Capture the cell that displays the provided text and extract its [x, y] central coordinate. 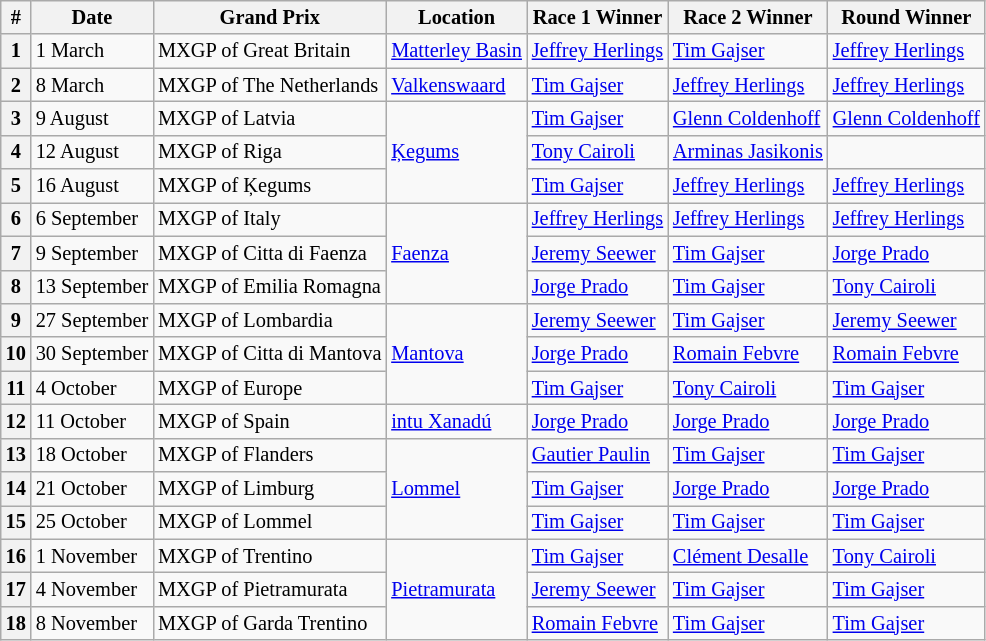
Valkenswaard [456, 85]
Race 1 Winner [598, 17]
16 [16, 556]
Clément Desalle [748, 556]
4 November [92, 589]
Ķegums [456, 152]
16 August [92, 186]
6 September [92, 219]
Gautier Paulin [598, 455]
3 [16, 118]
MXGP of Europe [270, 388]
MXGP of Latvia [270, 118]
MXGP of Garda Trentino [270, 623]
MXGP of Ķegums [270, 186]
Race 2 Winner [748, 17]
18 October [92, 455]
MXGP of Spain [270, 421]
MXGP of Limburg [270, 489]
MXGP of The Netherlands [270, 85]
17 [16, 589]
6 [16, 219]
Matterley Basin [456, 51]
9 [16, 320]
MXGP of Trentino [270, 556]
8 November [92, 623]
Date [92, 17]
MXGP of Citta di Mantova [270, 354]
# [16, 17]
intu Xanadú [456, 421]
Location [456, 17]
Arminas Jasikonis [748, 152]
7 [16, 253]
5 [16, 186]
MXGP of Lombardia [270, 320]
13 September [92, 287]
9 September [92, 253]
18 [16, 623]
Mantova [456, 354]
MXGP of Lommel [270, 522]
MXGP of Pietramurata [270, 589]
30 September [92, 354]
11 October [92, 421]
MXGP of Emilia Romagna [270, 287]
12 August [92, 152]
15 [16, 522]
Grand Prix [270, 17]
Faenza [456, 252]
11 [16, 388]
MXGP of Citta di Faenza [270, 253]
21 October [92, 489]
25 October [92, 522]
Round Winner [906, 17]
8 March [92, 85]
2 [16, 85]
MXGP of Italy [270, 219]
4 [16, 152]
Pietramurata [456, 590]
9 August [92, 118]
1 March [92, 51]
1 [16, 51]
1 November [92, 556]
14 [16, 489]
MXGP of Flanders [270, 455]
13 [16, 455]
12 [16, 421]
4 October [92, 388]
8 [16, 287]
10 [16, 354]
27 September [92, 320]
Lommel [456, 488]
MXGP of Great Britain [270, 51]
MXGP of Riga [270, 152]
